From the cell containing the given text, extract its center point as (x, y) coordinate. 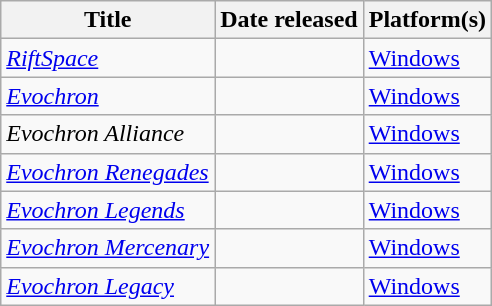
Platform(s) (427, 20)
Evochron Renegades (108, 172)
Evochron Mercenary (108, 248)
Date released (290, 20)
RiftSpace (108, 58)
Title (108, 20)
Evochron Legends (108, 210)
Evochron Legacy (108, 286)
Evochron (108, 96)
Evochron Alliance (108, 134)
